For the text-containing cell, return its midpoint in (x, y) coordinate format. 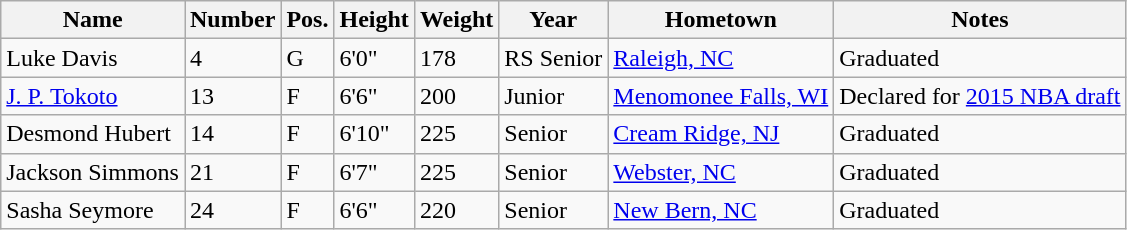
Sasha Seymore (93, 210)
6'7" (374, 172)
Raleigh, NC (721, 58)
Number (232, 20)
Year (554, 20)
Junior (554, 96)
Cream Ridge, NJ (721, 134)
Weight (456, 20)
Height (374, 20)
13 (232, 96)
Declared for 2015 NBA draft (980, 96)
178 (456, 58)
Name (93, 20)
21 (232, 172)
Luke Davis (93, 58)
6'0" (374, 58)
RS Senior (554, 58)
14 (232, 134)
200 (456, 96)
Menomonee Falls, WI (721, 96)
Jackson Simmons (93, 172)
220 (456, 210)
New Bern, NC (721, 210)
6'10" (374, 134)
Hometown (721, 20)
G (308, 58)
24 (232, 210)
Desmond Hubert (93, 134)
Pos. (308, 20)
Webster, NC (721, 172)
J. P. Tokoto (93, 96)
Notes (980, 20)
4 (232, 58)
